Determine the [x, y] coordinate at the center of the cell enclosing the given text.  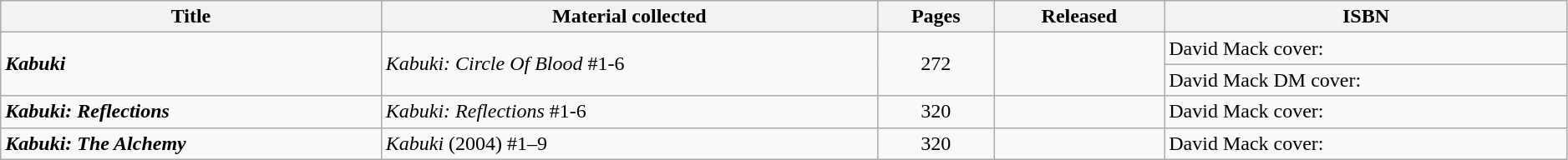
Pages [936, 17]
Kabuki (2004) #1–9 [629, 143]
Material collected [629, 17]
Kabuki: Circle Of Blood #1-6 [629, 64]
Kabuki [190, 64]
272 [936, 64]
Kabuki: The Alchemy [190, 143]
Kabuki: Reflections [190, 112]
Title [190, 17]
Kabuki: Reflections #1-6 [629, 112]
David Mack DM cover: [1367, 80]
ISBN [1367, 17]
Released [1079, 17]
